For the text-containing cell, return its midpoint in [X, Y] coordinate format. 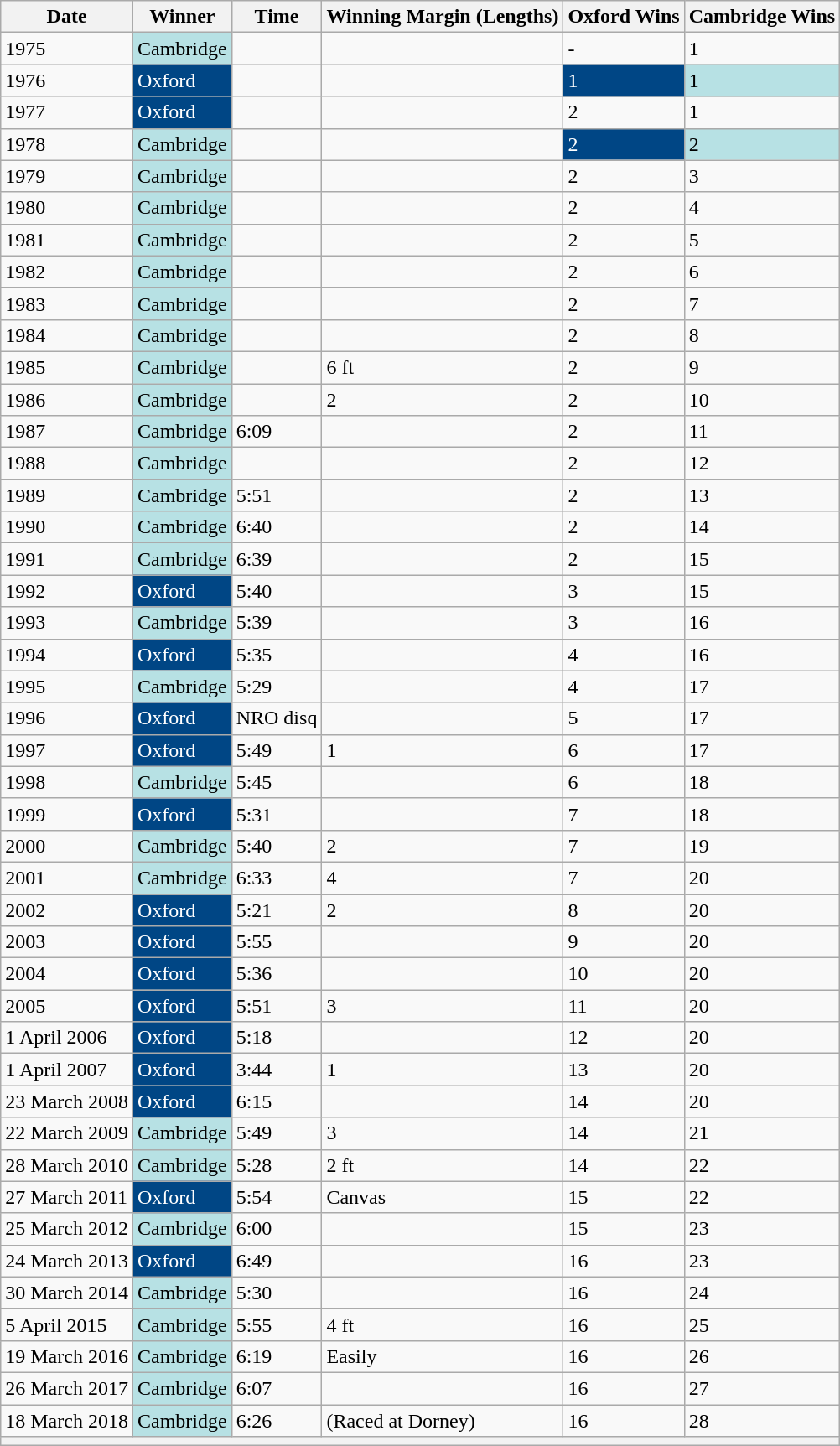
1982 [67, 272]
6:09 [277, 432]
1994 [67, 655]
1979 [67, 176]
6:49 [277, 1261]
Cambridge Wins [762, 17]
21 [762, 1133]
Time [277, 17]
19 March 2016 [67, 1356]
1999 [67, 814]
Easily [443, 1356]
5:29 [277, 687]
1 April 2007 [67, 1070]
1978 [67, 144]
1983 [67, 303]
2004 [67, 974]
5 April 2015 [67, 1324]
1976 [67, 80]
18 March 2018 [67, 1421]
6:33 [277, 878]
6:07 [277, 1388]
1992 [67, 591]
2000 [67, 846]
5:30 [277, 1293]
1 April 2006 [67, 1038]
NRO disq [277, 718]
5:18 [277, 1038]
- [624, 49]
25 March 2012 [67, 1229]
4 ft [443, 1324]
5:45 [277, 782]
5:28 [277, 1165]
5:31 [277, 814]
19 [762, 846]
2005 [67, 1006]
1981 [67, 240]
Oxford Wins [624, 17]
26 [762, 1356]
27 March 2011 [67, 1197]
2002 [67, 910]
6:40 [277, 527]
6 ft [443, 367]
Winning Margin (Lengths) [443, 17]
24 [762, 1293]
1987 [67, 432]
1990 [67, 527]
3:44 [277, 1070]
25 [762, 1324]
5:36 [277, 974]
5:35 [277, 655]
(Raced at Dorney) [443, 1421]
30 March 2014 [67, 1293]
28 March 2010 [67, 1165]
Winner [182, 17]
23 March 2008 [67, 1101]
6:00 [277, 1229]
1996 [67, 718]
24 March 2013 [67, 1261]
1989 [67, 495]
1984 [67, 335]
6:26 [277, 1421]
1988 [67, 464]
1991 [67, 559]
1995 [67, 687]
28 [762, 1421]
1985 [67, 367]
5:54 [277, 1197]
1998 [67, 782]
1986 [67, 400]
5:39 [277, 623]
22 March 2009 [67, 1133]
1980 [67, 208]
26 March 2017 [67, 1388]
6:15 [277, 1101]
1997 [67, 750]
5:21 [277, 910]
27 [762, 1388]
Date [67, 17]
1977 [67, 112]
2001 [67, 878]
2 ft [443, 1165]
2003 [67, 942]
6:19 [277, 1356]
1993 [67, 623]
Canvas [443, 1197]
1975 [67, 49]
6:39 [277, 559]
